Extract the [x, y] coordinate from the center of the cell holding the provided text.  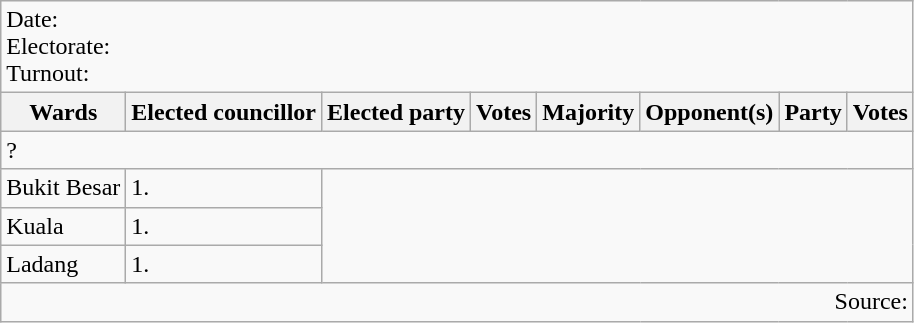
Ladang [64, 264]
? [458, 150]
Kuala [64, 226]
Elected councillor [224, 112]
Majority [588, 112]
Date: Electorate: Turnout: [458, 47]
Wards [64, 112]
Opponent(s) [710, 112]
Party [813, 112]
Elected party [396, 112]
Source: [458, 302]
Bukit Besar [64, 188]
